Capture the cell that displays the provided text and extract its (x, y) central coordinate. 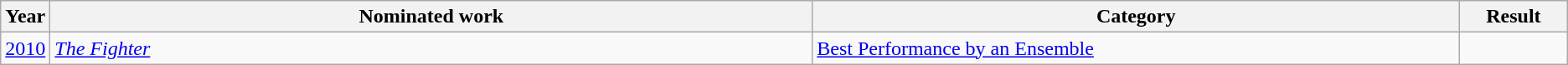
Year (25, 17)
Category (1136, 17)
The Fighter (431, 48)
2010 (25, 48)
Best Performance by an Ensemble (1136, 48)
Result (1514, 17)
Nominated work (431, 17)
